Return the [X, Y] coordinate for the center point of the cell that contains the specified text.  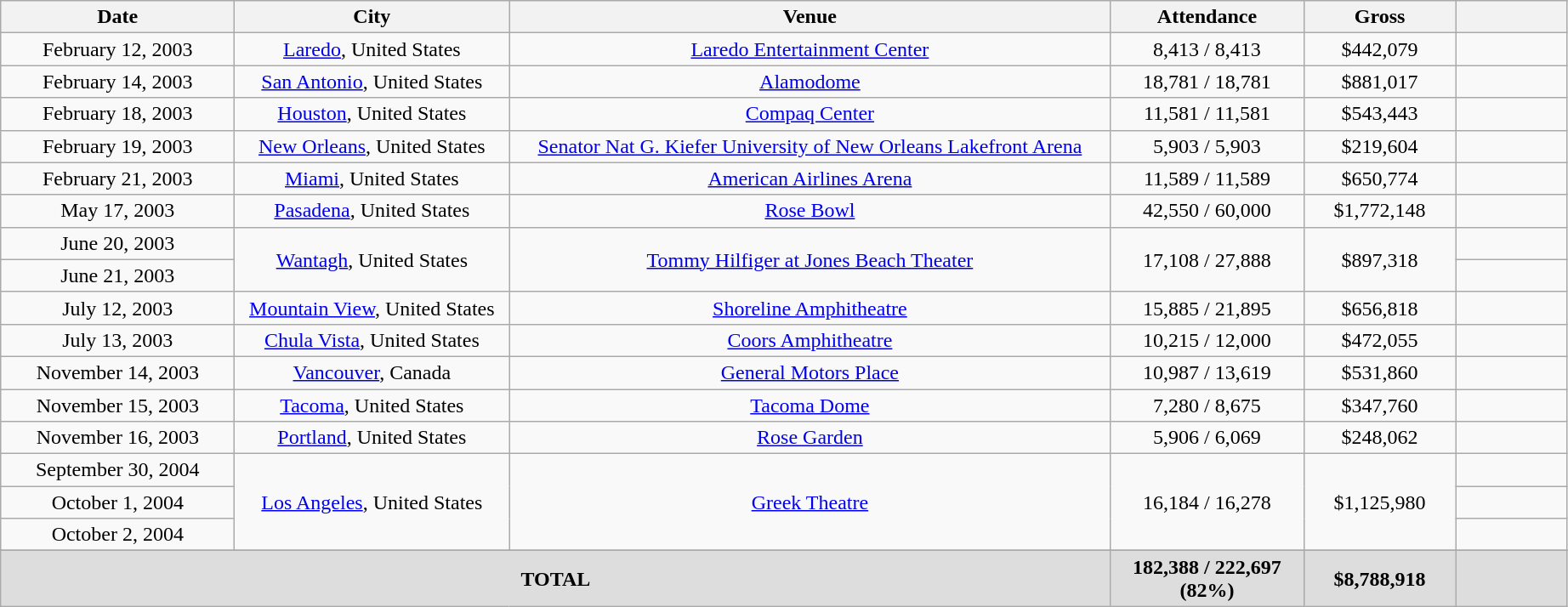
$347,760 [1379, 406]
$656,818 [1379, 308]
Alamodome [810, 82]
Pasadena, United States [372, 211]
$897,318 [1379, 259]
July 13, 2003 [117, 340]
Miami, United States [372, 179]
October 1, 2004 [117, 502]
5,906 / 6,069 [1207, 438]
$1,772,148 [1379, 211]
$543,443 [1379, 114]
Compaq Center [810, 114]
$248,062 [1379, 438]
February 21, 2003 [117, 179]
Wantagh, United States [372, 259]
18,781 / 18,781 [1207, 82]
$1,125,980 [1379, 502]
182,388 / 222,697 (82%) [1207, 578]
Portland, United States [372, 438]
February 18, 2003 [117, 114]
10,215 / 12,000 [1207, 340]
Los Angeles, United States [372, 502]
City [372, 17]
Chula Vista, United States [372, 340]
October 2, 2004 [117, 535]
September 30, 2004 [117, 470]
Vancouver, Canada [372, 372]
Tacoma, United States [372, 406]
General Motors Place [810, 372]
Gross [1379, 17]
$442,079 [1379, 49]
Laredo, United States [372, 49]
Greek Theatre [810, 502]
February 12, 2003 [117, 49]
11,581 / 11,581 [1207, 114]
Tommy Hilfiger at Jones Beach Theater [810, 259]
Date [117, 17]
American Airlines Arena [810, 179]
Laredo Entertainment Center [810, 49]
Shoreline Amphitheatre [810, 308]
TOTAL [556, 578]
November 16, 2003 [117, 438]
$881,017 [1379, 82]
$531,860 [1379, 372]
16,184 / 16,278 [1207, 502]
Mountain View, United States [372, 308]
Rose Bowl [810, 211]
$8,788,918 [1379, 578]
42,550 / 60,000 [1207, 211]
New Orleans, United States [372, 146]
February 14, 2003 [117, 82]
10,987 / 13,619 [1207, 372]
5,903 / 5,903 [1207, 146]
November 15, 2003 [117, 406]
July 12, 2003 [117, 308]
8,413 / 8,413 [1207, 49]
Coors Amphitheatre [810, 340]
San Antonio, United States [372, 82]
Senator Nat G. Kiefer University of New Orleans Lakefront Arena [810, 146]
November 14, 2003 [117, 372]
$472,055 [1379, 340]
Rose Garden [810, 438]
15,885 / 21,895 [1207, 308]
June 20, 2003 [117, 243]
7,280 / 8,675 [1207, 406]
Venue [810, 17]
February 19, 2003 [117, 146]
$219,604 [1379, 146]
Tacoma Dome [810, 406]
June 21, 2003 [117, 275]
Attendance [1207, 17]
Houston, United States [372, 114]
11,589 / 11,589 [1207, 179]
17,108 / 27,888 [1207, 259]
May 17, 2003 [117, 211]
$650,774 [1379, 179]
